For the text-containing cell, return its midpoint in (x, y) coordinate format. 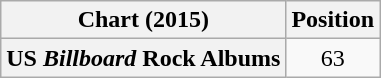
Chart (2015) (144, 20)
63 (333, 58)
US Billboard Rock Albums (144, 58)
Position (333, 20)
